Detect which cell encompasses the target text, then output its [X, Y] center coordinate. 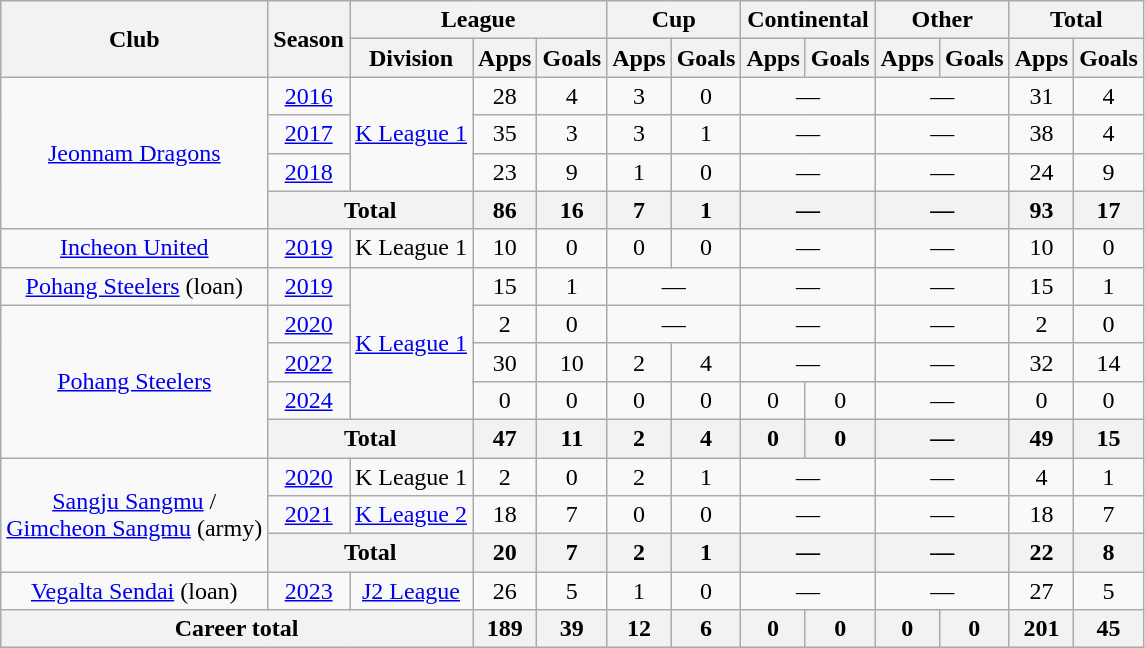
2017 [309, 134]
201 [1041, 629]
47 [505, 438]
Career total [237, 629]
2023 [309, 591]
20 [505, 553]
22 [1041, 553]
16 [572, 210]
League [478, 20]
24 [1041, 172]
Incheon United [134, 248]
2024 [309, 400]
2021 [309, 515]
Sangju Sangmu / Gimcheon Sangmu (army) [134, 515]
J2 League [412, 591]
38 [1041, 134]
28 [505, 96]
17 [1109, 210]
39 [572, 629]
6 [706, 629]
86 [505, 210]
93 [1041, 210]
Other [942, 20]
26 [505, 591]
Vegalta Sendai (loan) [134, 591]
Division [412, 58]
Continental [808, 20]
14 [1109, 362]
12 [639, 629]
30 [505, 362]
32 [1041, 362]
2022 [309, 362]
Season [309, 39]
2018 [309, 172]
Cup [674, 20]
31 [1041, 96]
35 [505, 134]
Pohang Steelers [134, 381]
45 [1109, 629]
Club [134, 39]
K League 2 [412, 515]
11 [572, 438]
27 [1041, 591]
Jeonnam Dragons [134, 153]
189 [505, 629]
2016 [309, 96]
23 [505, 172]
49 [1041, 438]
8 [1109, 553]
Pohang Steelers (loan) [134, 286]
